From the cell containing the given text, extract its center point as [X, Y] coordinate. 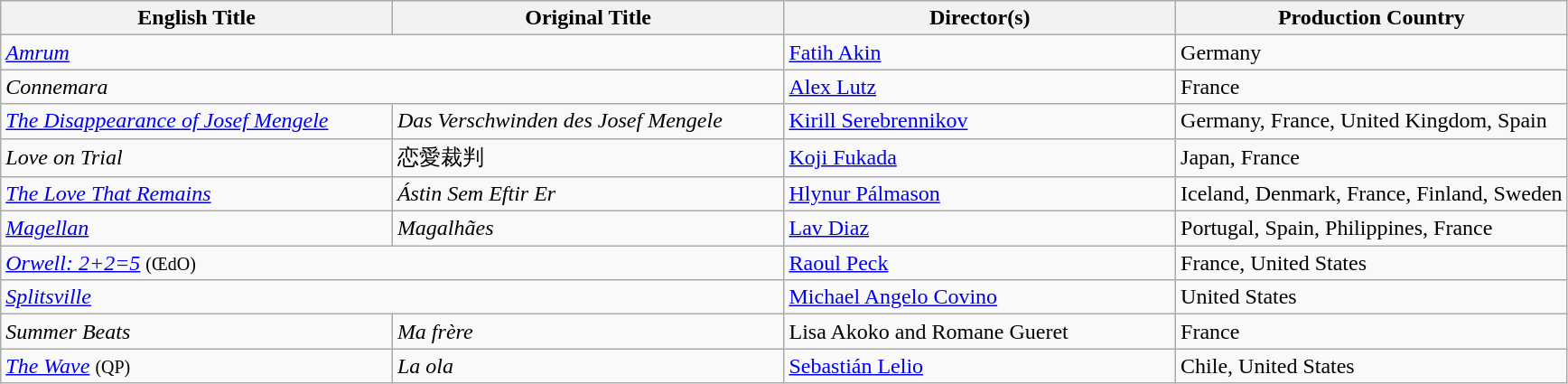
Raoul Peck [980, 263]
Director(s) [980, 18]
Original Title [588, 18]
The Love That Remains [197, 194]
Magellan [197, 229]
Michael Angelo Covino [980, 297]
English Title [197, 18]
United States [1372, 297]
Fatih Akin [980, 52]
La ola [588, 366]
Kirill Serebrennikov [980, 121]
Ma frère [588, 332]
Das Verschwinden des Josef Mengele [588, 121]
Love on Trial [197, 157]
France, United States [1372, 263]
Japan, France [1372, 157]
Chile, United States [1372, 366]
Ástin Sem Eftir Er [588, 194]
Amrum [392, 52]
Alex Lutz [980, 87]
Germany [1372, 52]
Sebastián Lelio [980, 366]
Production Country [1372, 18]
Splitsville [392, 297]
Lav Diaz [980, 229]
Iceland, Denmark, France, Finland, Sweden [1372, 194]
Germany, France, United Kingdom, Spain [1372, 121]
恋愛裁判 [588, 157]
Lisa Akoko and Romane Gueret [980, 332]
The Wave (QP) [197, 366]
Portugal, Spain, Philippines, France [1372, 229]
Koji Fukada [980, 157]
Magalhães [588, 229]
Orwell: 2+2=5 (ŒdO) [392, 263]
Summer Beats [197, 332]
Connemara [392, 87]
Hlynur Pálmason [980, 194]
The Disappearance of Josef Mengele [197, 121]
